Search for the cell housing the specified text and yield its [x, y] center coordinate. 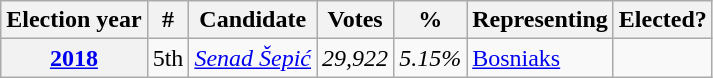
Votes [356, 20]
Representing [540, 20]
# [168, 20]
29,922 [356, 58]
Elected? [662, 20]
5.15% [430, 58]
2018 [74, 58]
% [430, 20]
Senad Šepić [253, 58]
Bosniaks [540, 58]
Election year [74, 20]
Candidate [253, 20]
5th [168, 58]
